Pinpoint the cell where the given text exists, returning its [X, Y] midpoint coordinate. 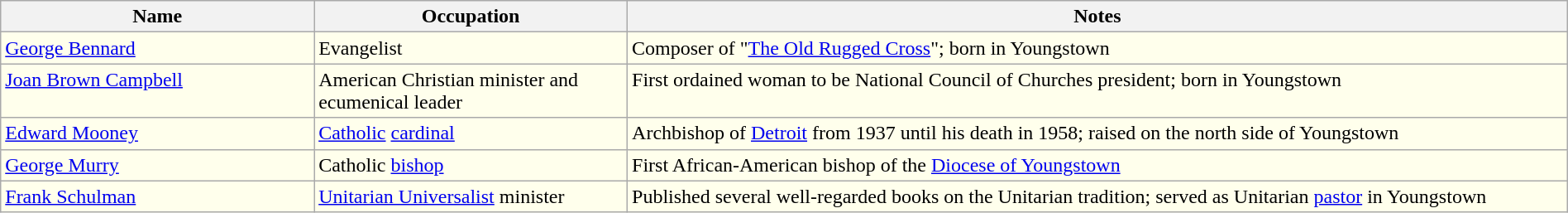
George Murry [157, 165]
Notes [1098, 17]
Frank Schulman [157, 196]
Edward Mooney [157, 133]
Catholic bishop [471, 165]
Occupation [471, 17]
Archbishop of Detroit from 1937 until his death in 1958; raised on the north side of Youngstown [1098, 133]
Catholic cardinal [471, 133]
American Christian minister and ecumenical leader [471, 91]
George Bennard [157, 48]
Joan Brown Campbell [157, 91]
Unitarian Universalist minister [471, 196]
Evangelist [471, 48]
First ordained woman to be National Council of Churches president; born in Youngstown [1098, 91]
Composer of "The Old Rugged Cross"; born in Youngstown [1098, 48]
Published several well-regarded books on the Unitarian tradition; served as Unitarian pastor in Youngstown [1098, 196]
Name [157, 17]
First African-American bishop of the Diocese of Youngstown [1098, 165]
